Extract the [x, y] coordinate from the center of the cell holding the provided text.  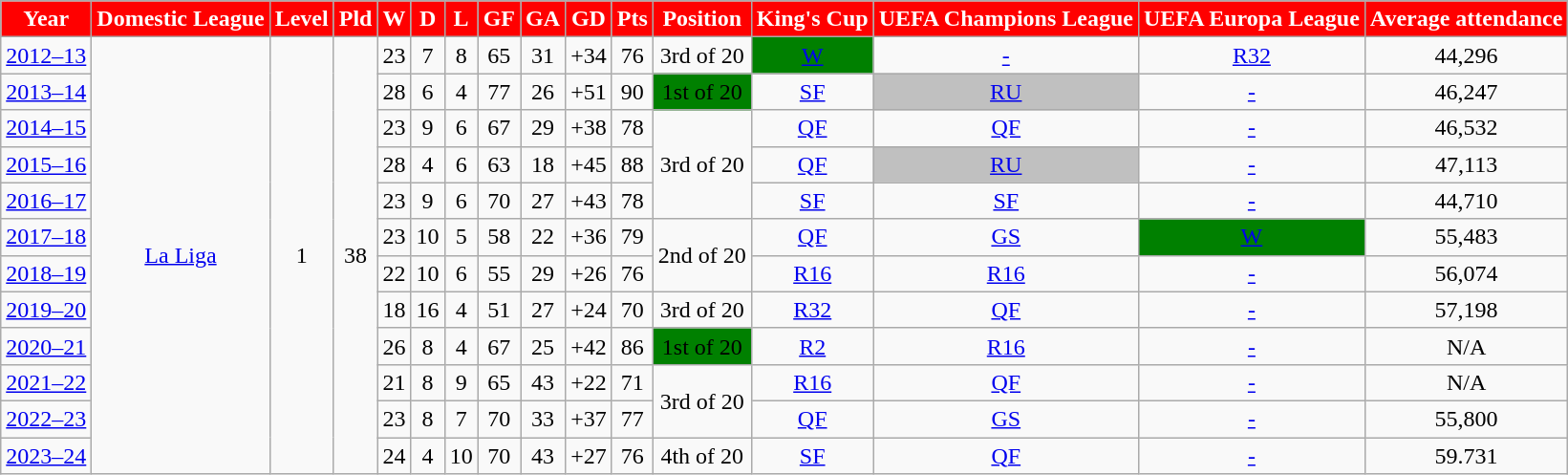
D [428, 19]
+42 [589, 346]
58 [499, 237]
2016–17 [46, 201]
+26 [589, 273]
+51 [589, 92]
71 [633, 382]
46,532 [1466, 128]
56,074 [1466, 273]
55 [499, 273]
44,296 [1466, 55]
2012–13 [46, 55]
+36 [589, 237]
Average attendance [1466, 19]
+27 [589, 456]
46,247 [1466, 92]
R2 [812, 346]
90 [633, 92]
Position [701, 19]
Year [46, 19]
L [461, 19]
31 [543, 55]
Level [302, 19]
25 [543, 346]
79 [633, 237]
55,483 [1466, 237]
+22 [589, 382]
86 [633, 346]
55,800 [1466, 419]
2021–22 [46, 382]
16 [428, 310]
+43 [589, 201]
Domestic League [181, 19]
63 [499, 164]
Pts [633, 19]
Pld [355, 19]
5 [461, 237]
+45 [589, 164]
UEFA Europa League [1252, 19]
1 [302, 256]
47,113 [1466, 164]
+34 [589, 55]
GF [499, 19]
2014–15 [46, 128]
59.731 [1466, 456]
2015–16 [46, 164]
2nd of 20 [701, 255]
2020–21 [46, 346]
La Liga [181, 256]
GA [543, 19]
51 [499, 310]
21 [394, 382]
88 [633, 164]
+37 [589, 419]
GD [589, 19]
44,710 [1466, 201]
2013–14 [46, 92]
2023–24 [46, 456]
+38 [589, 128]
24 [394, 456]
57,198 [1466, 310]
2022–23 [46, 419]
2018–19 [46, 273]
2019–20 [46, 310]
4th of 20 [701, 456]
33 [543, 419]
UEFA Champions League [1005, 19]
+24 [589, 310]
38 [355, 256]
2017–18 [46, 237]
King's Cup [812, 19]
